Return the [x, y] coordinate for the center point of the cell that contains the specified text.  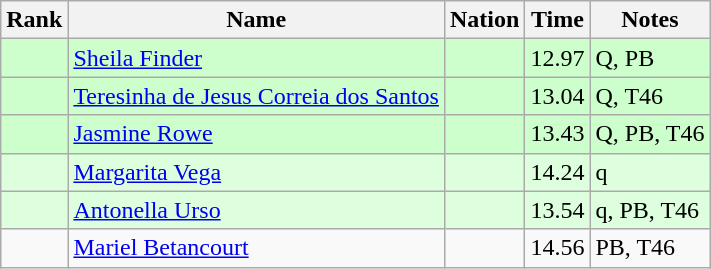
Q, PB, T46 [650, 134]
PB, T46 [650, 248]
13.04 [558, 96]
Nation [484, 20]
Name [256, 20]
Sheila Finder [256, 58]
Margarita Vega [256, 172]
14.24 [558, 172]
q [650, 172]
13.54 [558, 210]
Notes [650, 20]
13.43 [558, 134]
Antonella Urso [256, 210]
Q, T46 [650, 96]
Time [558, 20]
q, PB, T46 [650, 210]
Jasmine Rowe [256, 134]
Rank [34, 20]
12.97 [558, 58]
Q, PB [650, 58]
Mariel Betancourt [256, 248]
Teresinha de Jesus Correia dos Santos [256, 96]
14.56 [558, 248]
